Identify which cell holds the provided text, then report its [x, y] central coordinate. 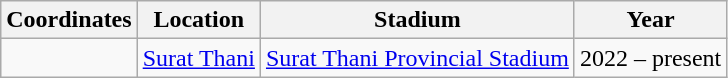
Surat Thani Provincial Stadium [417, 58]
2022 – present [650, 58]
Stadium [417, 20]
Coordinates [69, 20]
Location [198, 20]
Surat Thani [198, 58]
Year [650, 20]
